Return (X, Y) of the center of cell containing provided text 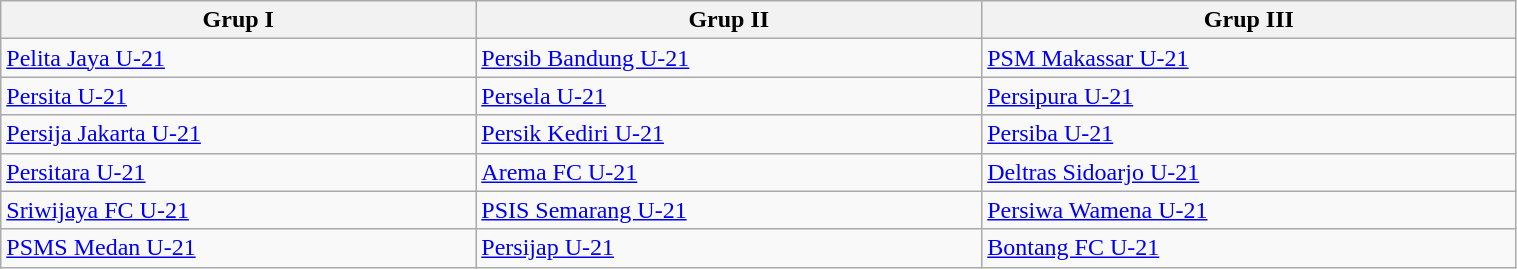
Persitara U-21 (238, 172)
Grup III (1249, 20)
Persik Kediri U-21 (729, 134)
Bontang FC U-21 (1249, 248)
Grup I (238, 20)
Deltras Sidoarjo U-21 (1249, 172)
Arema FC U-21 (729, 172)
PSM Makassar U-21 (1249, 58)
Sriwijaya FC U-21 (238, 210)
Persib Bandung U-21 (729, 58)
Grup II (729, 20)
Persija Jakarta U-21 (238, 134)
PSMS Medan U-21 (238, 248)
Pelita Jaya U-21 (238, 58)
PSIS Semarang U-21 (729, 210)
Persiwa Wamena U-21 (1249, 210)
Persiba U-21 (1249, 134)
Persita U-21 (238, 96)
Persijap U-21 (729, 248)
Persela U-21 (729, 96)
Persipura U-21 (1249, 96)
